Scan for the cell matching the given text and deliver its [x, y] coordinate at center. 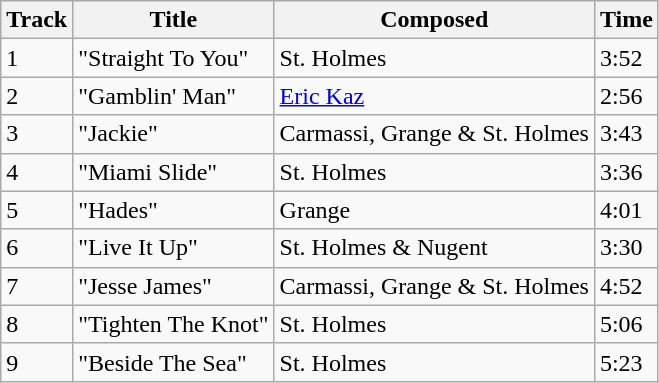
"Jesse James" [174, 286]
3:43 [626, 134]
9 [37, 362]
"Jackie" [174, 134]
Track [37, 20]
1 [37, 58]
5:06 [626, 324]
4:52 [626, 286]
5 [37, 210]
8 [37, 324]
2 [37, 96]
6 [37, 248]
Eric Kaz [434, 96]
4:01 [626, 210]
3 [37, 134]
5:23 [626, 362]
"Gamblin' Man" [174, 96]
Grange [434, 210]
3:30 [626, 248]
"Hades" [174, 210]
"Tighten The Knot" [174, 324]
3:36 [626, 172]
Time [626, 20]
3:52 [626, 58]
"Live It Up" [174, 248]
"Beside The Sea" [174, 362]
"Miami Slide" [174, 172]
Title [174, 20]
St. Holmes & Nugent [434, 248]
7 [37, 286]
"Straight To You" [174, 58]
Composed [434, 20]
2:56 [626, 96]
4 [37, 172]
